Pinpoint the cell where the given text exists, returning its [x, y] midpoint coordinate. 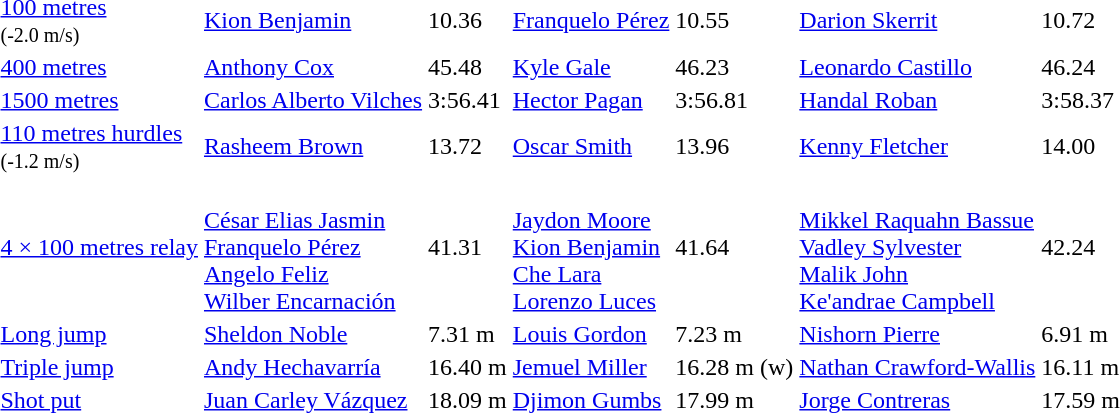
3:56.81 [734, 100]
13.72 [468, 146]
Jemuel Miller [591, 367]
41.31 [468, 247]
Mikkel Raquahn BassueVadley SylvesterMalik JohnKe'andrae Campbell [918, 247]
46.23 [734, 67]
Kyle Gale [591, 67]
16.28 m (w) [734, 367]
Carlos Alberto Vilches [312, 100]
41.64 [734, 247]
Louis Gordon [591, 334]
Nathan Crawford-Wallis [918, 367]
13.96 [734, 146]
Rasheem Brown [312, 146]
Nishorn Pierre [918, 334]
Leonardo Castillo [918, 67]
Anthony Cox [312, 67]
3:56.41 [468, 100]
Andy Hechavarría [312, 367]
Kenny Fletcher [918, 146]
7.23 m [734, 334]
Hector Pagan [591, 100]
Jaydon MooreKion BenjaminChe LaraLorenzo Luces [591, 247]
Handal Roban [918, 100]
Sheldon Noble [312, 334]
7.31 m [468, 334]
45.48 [468, 67]
16.40 m [468, 367]
Oscar Smith [591, 146]
César Elias JasminFranquelo PérezAngelo FelizWilber Encarnación [312, 247]
